Capture the cell that displays the provided text and extract its (X, Y) central coordinate. 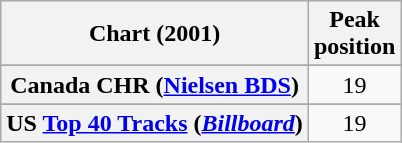
Canada CHR (Nielsen BDS) (155, 85)
Peakposition (354, 34)
US Top 40 Tracks (Billboard) (155, 123)
Chart (2001) (155, 34)
